Pinpoint the cell where the given text exists, returning its (X, Y) midpoint coordinate. 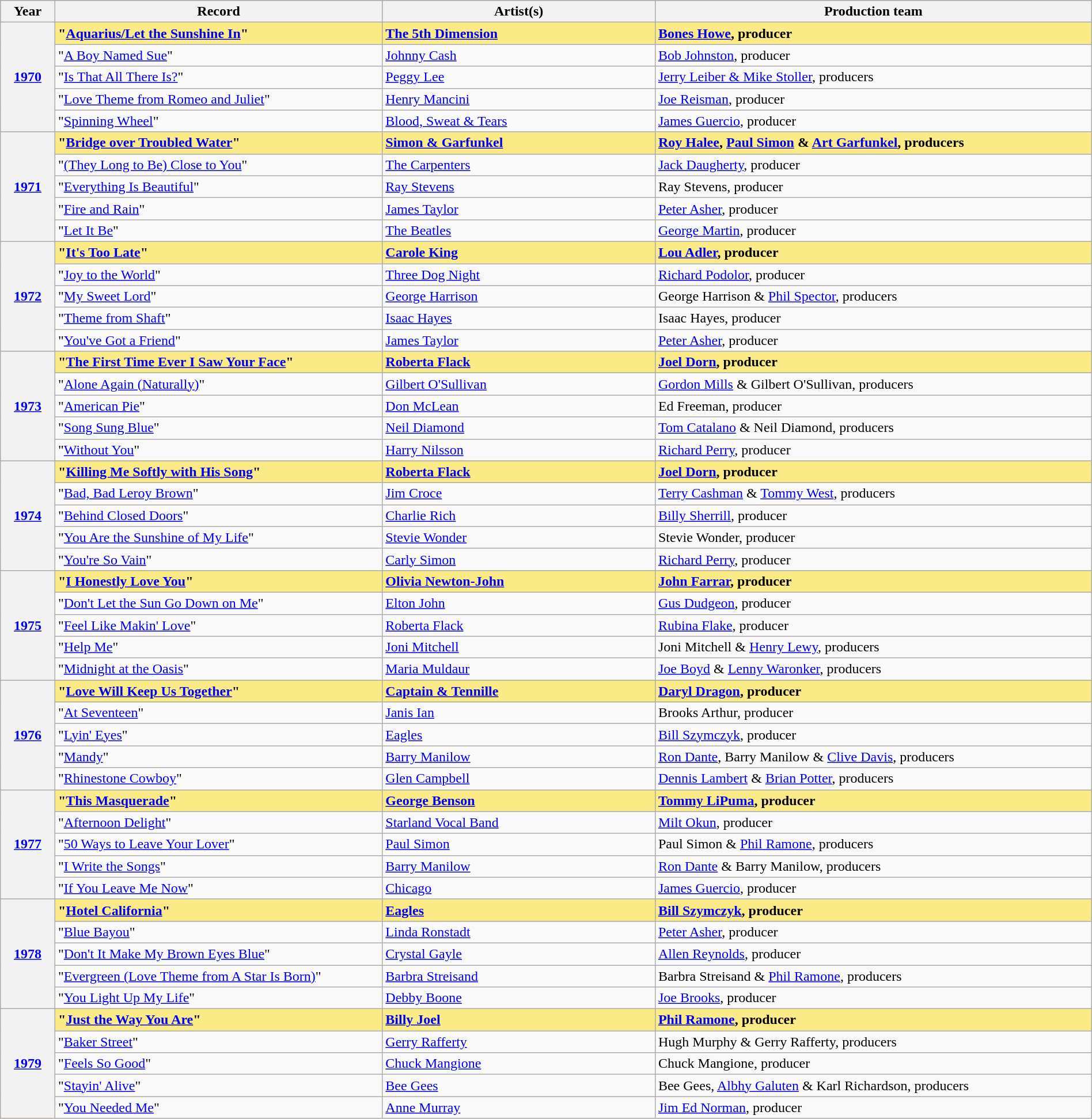
"Hotel California" (218, 910)
Don McLean (519, 406)
Phil Ramone, producer (873, 1020)
Brooks Arthur, producer (873, 713)
Paul Simon (519, 844)
Harry Nilsson (519, 450)
"Bridge over Troubled Water" (218, 143)
Chuck Mangione (519, 1064)
Rubina Flake, producer (873, 625)
"I Honestly Love You" (218, 581)
Gus Dudgeon, producer (873, 603)
"Rhinestone Cowboy" (218, 779)
"Feel Like Makin' Love" (218, 625)
"You Needed Me" (218, 1107)
"Everything Is Beautiful" (218, 187)
"Baker Street" (218, 1042)
Roy Halee, Paul Simon & Art Garfunkel, producers (873, 143)
"Afternoon Delight" (218, 822)
George Harrison & Phil Spector, producers (873, 297)
Anne Murray (519, 1107)
Jack Daugherty, producer (873, 165)
Janis Ian (519, 713)
"At Seventeen" (218, 713)
"Alone Again (Naturally)" (218, 384)
"Behind Closed Doors" (218, 515)
Paul Simon & Phil Ramone, producers (873, 844)
"Bad, Bad Leroy Brown" (218, 494)
"A Boy Named Sue" (218, 55)
"You Are the Sunshine of My Life" (218, 537)
Ray Stevens (519, 187)
"Don't It Make My Brown Eyes Blue" (218, 954)
Joni Mitchell & Henry Lewy, producers (873, 647)
Bee Gees, Albhy Galuten & Karl Richardson, producers (873, 1086)
Terry Cashman & Tommy West, producers (873, 494)
Ron Dante, Barry Manilow & Clive Davis, producers (873, 757)
1978 (28, 954)
Jerry Leiber & Mike Stoller, producers (873, 77)
1976 (28, 735)
Charlie Rich (519, 515)
"50 Ways to Leave Your Lover" (218, 844)
Captain & Tennille (519, 691)
"I Write the Songs" (218, 866)
Stevie Wonder (519, 537)
Starland Vocal Band (519, 822)
Record (218, 12)
1973 (28, 406)
"The First Time Ever I Saw Your Face" (218, 362)
"Just the Way You Are" (218, 1020)
Richard Podolor, producer (873, 275)
"Help Me" (218, 647)
Carly Simon (519, 559)
Barbra Streisand (519, 976)
"Joy to the World" (218, 275)
Blood, Sweat & Tears (519, 121)
Bones Howe, producer (873, 33)
1977 (28, 844)
Joe Reisman, producer (873, 99)
"Killing Me Softly with His Song" (218, 472)
"American Pie" (218, 406)
Ed Freeman, producer (873, 406)
George Martin, producer (873, 230)
"Feels So Good" (218, 1064)
"Evergreen (Love Theme from A Star Is Born)" (218, 976)
"(They Long to Be) Close to You" (218, 165)
Artist(s) (519, 12)
Gordon Mills & Gilbert O'Sullivan, producers (873, 384)
"Stayin' Alive" (218, 1086)
Peggy Lee (519, 77)
Daryl Dragon, producer (873, 691)
"Blue Bayou" (218, 932)
"You Light Up My Life" (218, 998)
"Theme from Shaft" (218, 318)
Bee Gees (519, 1086)
Olivia Newton-John (519, 581)
"You're So Vain" (218, 559)
The Carpenters (519, 165)
"Song Sung Blue" (218, 428)
Barbra Streisand & Phil Ramone, producers (873, 976)
Chicago (519, 888)
Joe Brooks, producer (873, 998)
"Love Will Keep Us Together" (218, 691)
Production team (873, 12)
1974 (28, 515)
Jim Ed Norman, producer (873, 1107)
"Don't Let the Sun Go Down on Me" (218, 603)
Three Dog Night (519, 275)
Billy Sherrill, producer (873, 515)
"Mandy" (218, 757)
Hugh Murphy & Gerry Rafferty, producers (873, 1042)
"Love Theme from Romeo and Juliet" (218, 99)
"Fire and Rain" (218, 208)
Tom Catalano & Neil Diamond, producers (873, 428)
1975 (28, 625)
"Let It Be" (218, 230)
Jim Croce (519, 494)
Billy Joel (519, 1020)
Neil Diamond (519, 428)
"If You Leave Me Now" (218, 888)
"You've Got a Friend" (218, 340)
"It's Too Late" (218, 252)
Debby Boone (519, 998)
Johnny Cash (519, 55)
John Farrar, producer (873, 581)
Glen Campbell (519, 779)
The Beatles (519, 230)
Stevie Wonder, producer (873, 537)
George Benson (519, 801)
Gerry Rafferty (519, 1042)
Gilbert O'Sullivan (519, 384)
"Lyin' Eyes" (218, 735)
Joni Mitchell (519, 647)
Elton John (519, 603)
"Without You" (218, 450)
1970 (28, 77)
Tommy LiPuma, producer (873, 801)
The 5th Dimension (519, 33)
"Aquarius/Let the Sunshine In" (218, 33)
"Is That All There Is?" (218, 77)
1971 (28, 187)
Crystal Gayle (519, 954)
George Harrison (519, 297)
Joe Boyd & Lenny Waronker, producers (873, 669)
Year (28, 12)
Maria Muldaur (519, 669)
Milt Okun, producer (873, 822)
1979 (28, 1064)
"Spinning Wheel" (218, 121)
Ron Dante & Barry Manilow, producers (873, 866)
Carole King (519, 252)
Allen Reynolds, producer (873, 954)
"This Masquerade" (218, 801)
Lou Adler, producer (873, 252)
Henry Mancini (519, 99)
Bob Johnston, producer (873, 55)
Isaac Hayes (519, 318)
"Midnight at the Oasis" (218, 669)
Dennis Lambert & Brian Potter, producers (873, 779)
Ray Stevens, producer (873, 187)
Isaac Hayes, producer (873, 318)
1972 (28, 296)
Chuck Mangione, producer (873, 1064)
Simon & Garfunkel (519, 143)
Linda Ronstadt (519, 932)
"My Sweet Lord" (218, 297)
